Capture the cell that displays the provided text and extract its (X, Y) central coordinate. 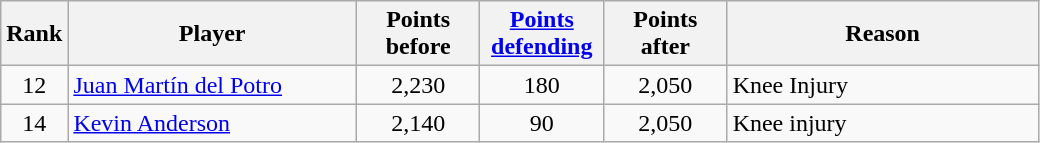
Knee injury (882, 123)
12 (34, 85)
Juan Martín del Potro (212, 85)
Player (212, 34)
180 (542, 85)
Knee Injury (882, 85)
90 (542, 123)
Kevin Anderson (212, 123)
Points after (666, 34)
Reason (882, 34)
Points before (418, 34)
2,140 (418, 123)
2,230 (418, 85)
14 (34, 123)
Rank (34, 34)
Points defending (542, 34)
